Extract the (X, Y) coordinate from the center of the cell holding the provided text.  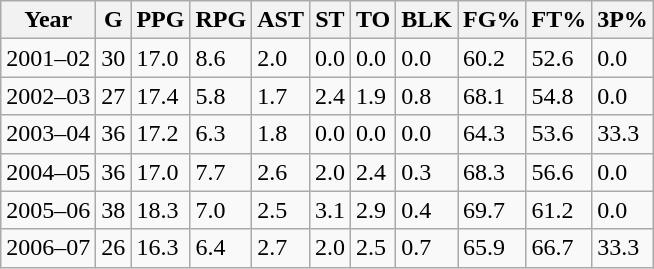
1.8 (281, 134)
7.0 (221, 210)
56.6 (559, 172)
2004–05 (48, 172)
G (114, 20)
7.7 (221, 172)
BLK (427, 20)
1.7 (281, 96)
18.3 (160, 210)
2001–02 (48, 58)
2.9 (372, 210)
6.4 (221, 248)
3P% (623, 20)
26 (114, 248)
30 (114, 58)
8.6 (221, 58)
16.3 (160, 248)
FT% (559, 20)
2.7 (281, 248)
6.3 (221, 134)
Year (48, 20)
60.2 (492, 58)
17.2 (160, 134)
2006–07 (48, 248)
AST (281, 20)
ST (330, 20)
FG% (492, 20)
RPG (221, 20)
68.3 (492, 172)
65.9 (492, 248)
3.1 (330, 210)
27 (114, 96)
2002–03 (48, 96)
64.3 (492, 134)
PPG (160, 20)
69.7 (492, 210)
0.4 (427, 210)
53.6 (559, 134)
1.9 (372, 96)
17.4 (160, 96)
2003–04 (48, 134)
0.3 (427, 172)
52.6 (559, 58)
0.8 (427, 96)
68.1 (492, 96)
TO (372, 20)
66.7 (559, 248)
0.7 (427, 248)
2005–06 (48, 210)
54.8 (559, 96)
38 (114, 210)
2.6 (281, 172)
61.2 (559, 210)
5.8 (221, 96)
